Identify which cell holds the provided text, then report its [x, y] central coordinate. 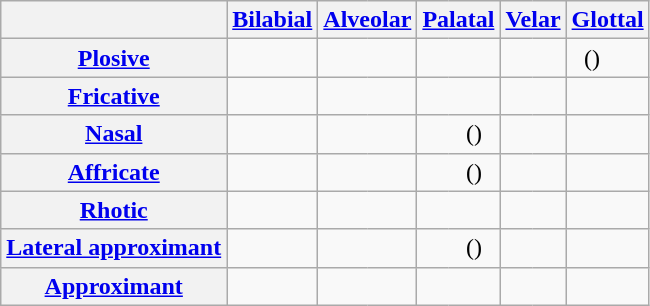
Approximant [114, 286]
Velar [533, 20]
Affricate [114, 172]
Plosive [114, 58]
Alveolar [368, 20]
Rhotic [114, 210]
Palatal [458, 20]
Lateral approximant [114, 248]
Fricative [114, 96]
Bilabial [272, 20]
Nasal [114, 134]
Glottal [608, 20]
